Locate the cell with the specified text and output its [x, y] center coordinate. 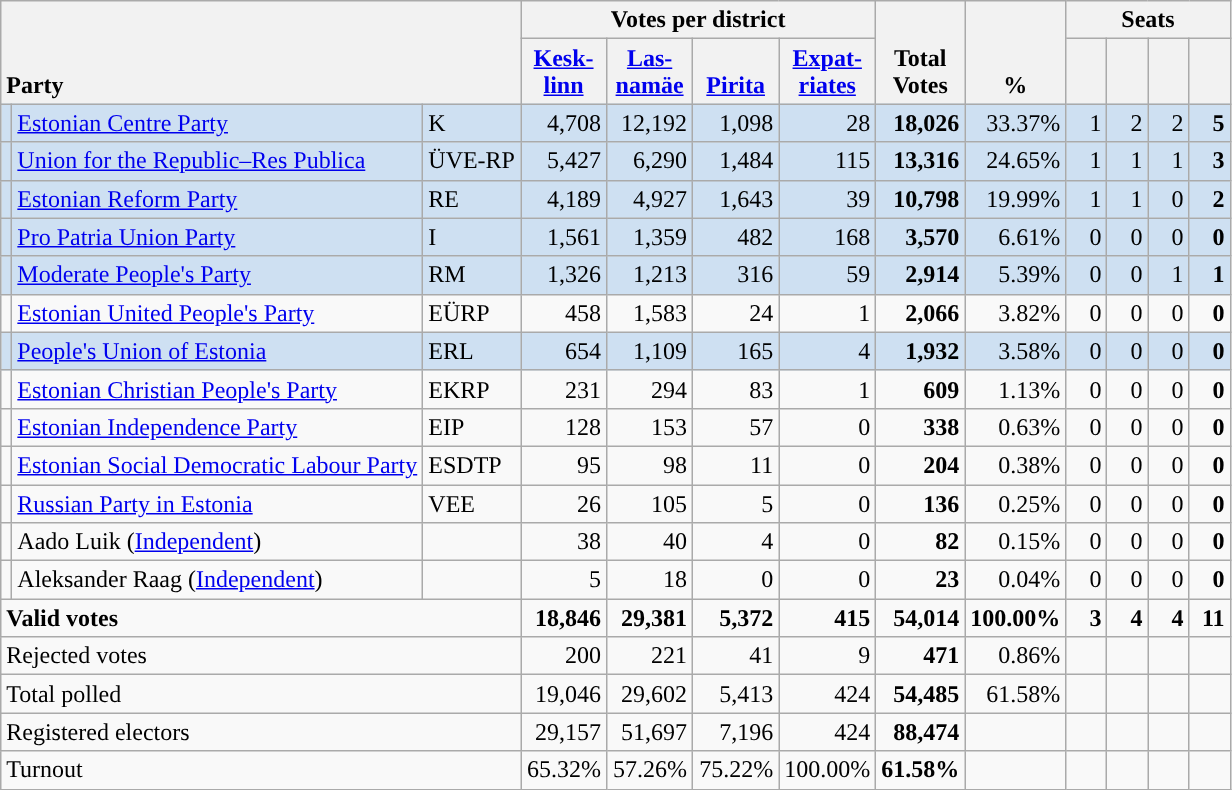
29,381 [650, 618]
1,561 [563, 237]
Estonian Social Democratic Labour Party [218, 465]
338 [920, 427]
Pirita [736, 72]
40 [650, 542]
Estonian Christian People's Party [218, 389]
Russian Party in Estonia [218, 503]
I [472, 237]
136 [920, 503]
Pro Patria Union Party [218, 237]
People's Union of Estonia [218, 351]
12,192 [650, 123]
51,697 [650, 732]
6,290 [650, 161]
1,109 [650, 351]
VEE [472, 503]
153 [650, 427]
2,914 [920, 275]
5,372 [736, 618]
95 [563, 465]
Kesk- linn [563, 72]
1,932 [920, 351]
0.25% [1016, 503]
23 [920, 580]
28 [828, 123]
0.86% [1016, 656]
24.65% [1016, 161]
Aado Luik (Independent) [218, 542]
168 [828, 237]
18 [650, 580]
88,474 [920, 732]
1,583 [650, 313]
19.99% [1016, 199]
ÜVE-RP [472, 161]
EIP [472, 427]
75.22% [736, 770]
% [1016, 52]
19,046 [563, 694]
471 [920, 656]
1,484 [736, 161]
4,708 [563, 123]
200 [563, 656]
115 [828, 161]
1,643 [736, 199]
3,570 [920, 237]
204 [920, 465]
Aleksander Raag (Independent) [218, 580]
654 [563, 351]
458 [563, 313]
Votes per district [698, 20]
82 [920, 542]
0.04% [1016, 580]
EÜRP [472, 313]
Rejected votes [261, 656]
29,602 [650, 694]
41 [736, 656]
128 [563, 427]
Estonian Reform Party [218, 199]
Moderate People's Party [218, 275]
0.63% [1016, 427]
221 [650, 656]
Party [261, 52]
105 [650, 503]
Union for the Republic–Res Publica [218, 161]
7,196 [736, 732]
59 [828, 275]
ESDTP [472, 465]
415 [828, 618]
Valid votes [261, 618]
6.61% [1016, 237]
1.13% [1016, 389]
9 [828, 656]
EKRP [472, 389]
Estonian Independence Party [218, 427]
609 [920, 389]
38 [563, 542]
5,427 [563, 161]
98 [650, 465]
4,189 [563, 199]
2,066 [920, 313]
57 [736, 427]
1,326 [563, 275]
24 [736, 313]
26 [563, 503]
Registered electors [261, 732]
29,157 [563, 732]
Turnout [261, 770]
57.26% [650, 770]
3.82% [1016, 313]
18,026 [920, 123]
65.32% [563, 770]
231 [563, 389]
Estonian United People's Party [218, 313]
0.38% [1016, 465]
54,014 [920, 618]
1,359 [650, 237]
5,413 [736, 694]
Estonian Centre Party [218, 123]
39 [828, 199]
165 [736, 351]
482 [736, 237]
1,098 [736, 123]
13,316 [920, 161]
294 [650, 389]
1,213 [650, 275]
Total polled [261, 694]
10,798 [920, 199]
316 [736, 275]
Total Votes [920, 52]
33.37% [1016, 123]
K [472, 123]
3.58% [1016, 351]
RM [472, 275]
5.39% [1016, 275]
4,927 [650, 199]
54,485 [920, 694]
83 [736, 389]
RE [472, 199]
0.15% [1016, 542]
Expat- riates [828, 72]
Seats [1148, 20]
Las- namäe [650, 72]
18,846 [563, 618]
ERL [472, 351]
